Provide the [x, y] coordinate of the cell's center where the given text is located.  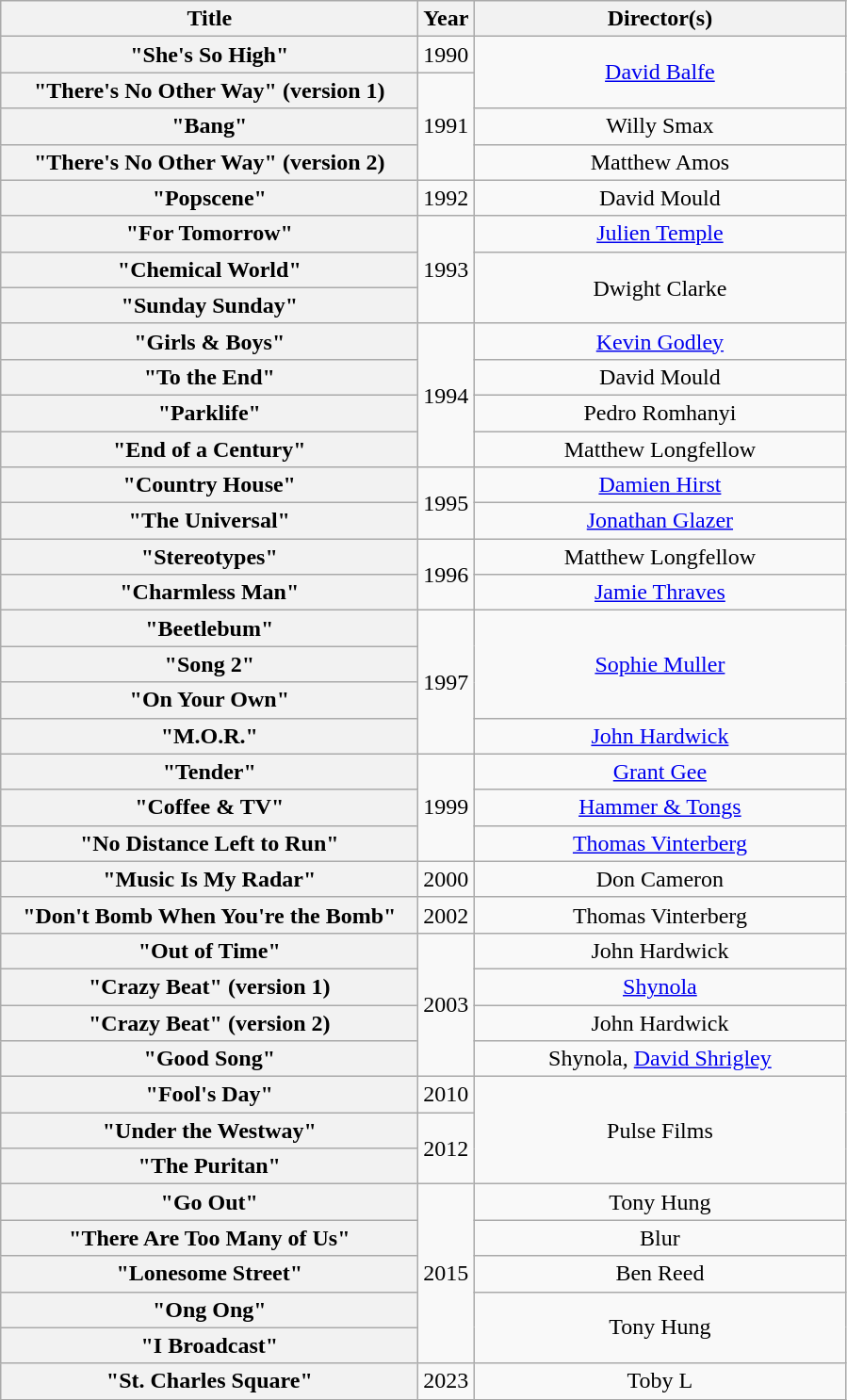
"St. Charles Square" [209, 1381]
2010 [447, 1095]
Title [209, 19]
"Music Is My Radar" [209, 879]
Hammer & Tongs [660, 807]
"Tender" [209, 772]
"To the End" [209, 377]
"Chemical World" [209, 269]
Kevin Godley [660, 341]
"The Puritan" [209, 1166]
"Sunday Sunday" [209, 305]
"Beetlebum" [209, 628]
Jamie Thraves [660, 593]
"Coffee & TV" [209, 807]
2003 [447, 1004]
Sophie Muller [660, 664]
"I Broadcast" [209, 1345]
"Don't Bomb When You're the Bomb" [209, 915]
2023 [447, 1381]
"Popscene" [209, 198]
Willy Smax [660, 126]
Ben Reed [660, 1274]
"Country House" [209, 485]
"No Distance Left to Run" [209, 843]
1996 [447, 575]
Shynola, David Shrigley [660, 1059]
"There's No Other Way" (version 1) [209, 90]
"Lonesome Street" [209, 1274]
1993 [447, 269]
"There's No Other Way" (version 2) [209, 162]
Toby L [660, 1381]
Pedro Romhanyi [660, 413]
Year [447, 19]
"Bang" [209, 126]
"Stereotypes" [209, 557]
1994 [447, 395]
"Crazy Beat" (version 2) [209, 1022]
"Song 2" [209, 664]
Pulse Films [660, 1131]
Blur [660, 1238]
"Girls & Boys" [209, 341]
"She's So High" [209, 55]
2000 [447, 879]
"There Are Too Many of Us" [209, 1238]
"For Tomorrow" [209, 234]
1995 [447, 503]
2015 [447, 1274]
2002 [447, 915]
"Ong Ong" [209, 1310]
1990 [447, 55]
Grant Gee [660, 772]
Matthew Amos [660, 162]
1991 [447, 126]
Damien Hirst [660, 485]
"Go Out" [209, 1202]
"Parklife" [209, 413]
"Crazy Beat" (version 1) [209, 986]
"Fool's Day" [209, 1095]
"The Universal" [209, 521]
Dwight Clarke [660, 287]
"On Your Own" [209, 700]
"Out of Time" [209, 951]
Julien Temple [660, 234]
"Good Song" [209, 1059]
1992 [447, 198]
Don Cameron [660, 879]
David Balfe [660, 73]
Director(s) [660, 19]
"M.O.R." [209, 736]
Shynola [660, 986]
Jonathan Glazer [660, 521]
1999 [447, 807]
"Charmless Man" [209, 593]
2012 [447, 1148]
"Under the Westway" [209, 1131]
1997 [447, 682]
"End of a Century" [209, 449]
